Return [X, Y] of the center of cell containing provided text 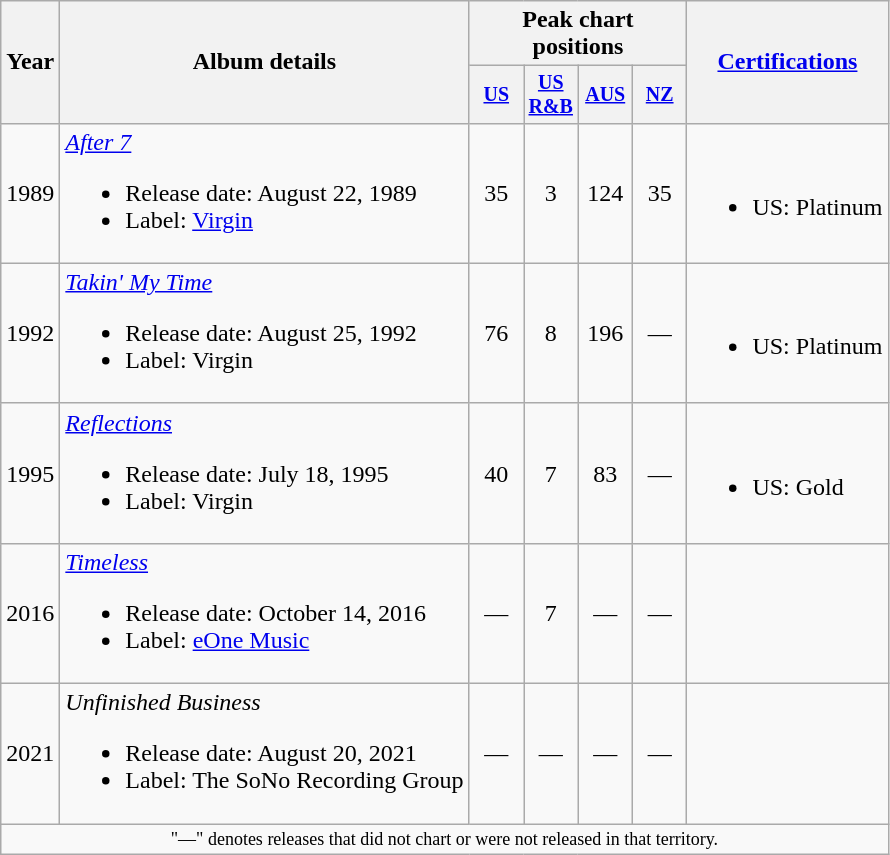
124 [605, 193]
1989 [30, 193]
1992 [30, 333]
Unfinished BusinessRelease date: August 20, 2021Label: The SoNo Recording Group [264, 754]
US: Gold [788, 473]
196 [605, 333]
After 7Release date: August 22, 1989Label: Virgin [264, 193]
76 [496, 333]
3 [551, 193]
ReflectionsRelease date: July 18, 1995Label: Virgin [264, 473]
1995 [30, 473]
AUS [605, 94]
8 [551, 333]
TimelessRelease date: October 14, 2016Label: eOne Music [264, 613]
Album details [264, 62]
2021 [30, 754]
"—" denotes releases that did not chart or were not released in that territory. [444, 840]
Takin' My TimeRelease date: August 25, 1992Label: Virgin [264, 333]
Year [30, 62]
USR&B [551, 94]
83 [605, 473]
40 [496, 473]
Peak chart positions [578, 34]
Certifications [788, 62]
US [496, 94]
NZ [659, 94]
2016 [30, 613]
